Pinpoint the cell where the given text exists, returning its (x, y) midpoint coordinate. 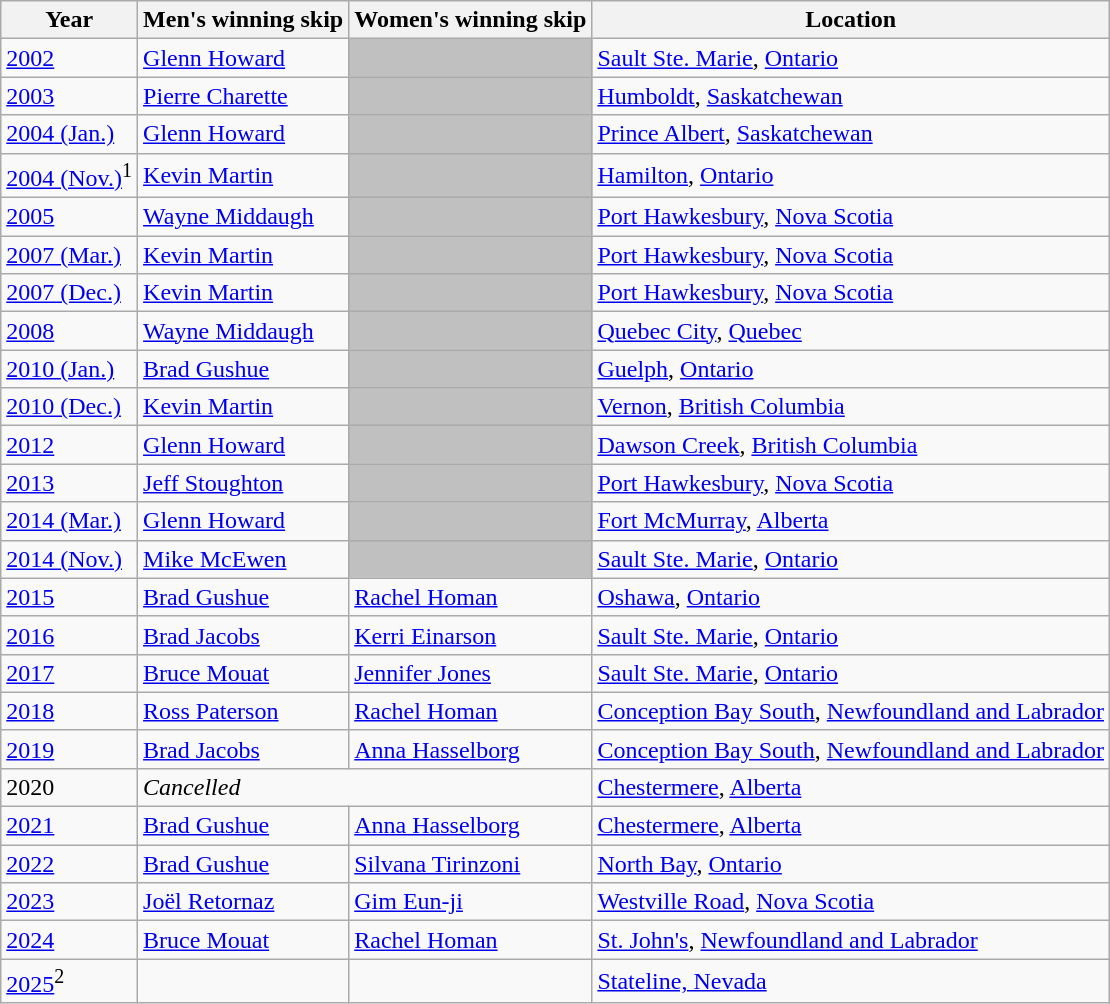
Humboldt, Saskatchewan (851, 96)
Jeff Stoughton (244, 483)
Men's winning skip (244, 20)
Kerri Einarson (470, 635)
20252 (70, 982)
Prince Albert, Saskatchewan (851, 134)
2004 (Jan.) (70, 134)
Silvana Tirinzoni (470, 864)
Year (70, 20)
Pierre Charette (244, 96)
2010 (Dec.) (70, 407)
Quebec City, Quebec (851, 331)
Westville Road, Nova Scotia (851, 902)
Stateline, Nevada (851, 982)
Hamilton, Ontario (851, 176)
2021 (70, 826)
2020 (70, 787)
2008 (70, 331)
Jennifer Jones (470, 673)
Oshawa, Ontario (851, 597)
2024 (70, 940)
2022 (70, 864)
2012 (70, 445)
North Bay, Ontario (851, 864)
2014 (Mar.) (70, 521)
2005 (70, 217)
Cancelled (365, 787)
2023 (70, 902)
Women's winning skip (470, 20)
2003 (70, 96)
2013 (70, 483)
2019 (70, 749)
2018 (70, 711)
Vernon, British Columbia (851, 407)
2014 (Nov.) (70, 559)
2015 (70, 597)
St. John's, Newfoundland and Labrador (851, 940)
Ross Paterson (244, 711)
2007 (Dec.) (70, 293)
Guelph, Ontario (851, 369)
Dawson Creek, British Columbia (851, 445)
Mike McEwen (244, 559)
Fort McMurray, Alberta (851, 521)
Joël Retornaz (244, 902)
2017 (70, 673)
2007 (Mar.) (70, 255)
2002 (70, 58)
2010 (Jan.) (70, 369)
2004 (Nov.)1 (70, 176)
Location (851, 20)
2016 (70, 635)
Gim Eun-ji (470, 902)
